Identify which cell holds the provided text, then report its (x, y) central coordinate. 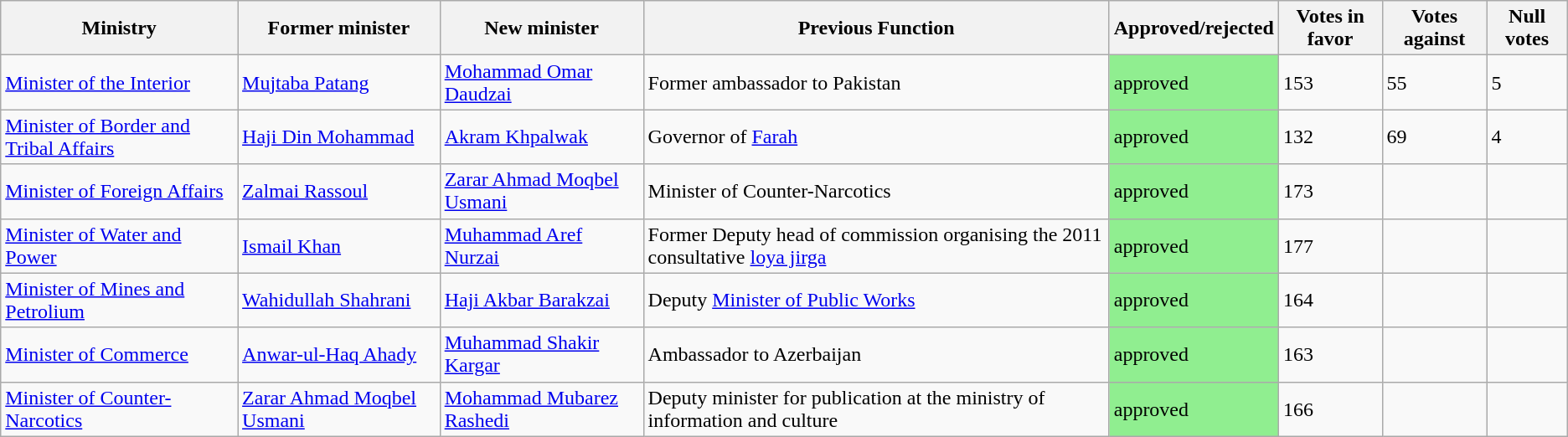
Previous Function (876, 28)
69 (1434, 137)
Haji Din Mohammad (339, 137)
Former ambassador to Pakistan (876, 82)
166 (1330, 409)
55 (1434, 82)
Akram Khpalwak (541, 137)
5 (1527, 82)
Minister of Water and Power (119, 246)
Minister of Foreign Affairs (119, 191)
Governor of Farah (876, 137)
Zalmai Rassoul (339, 191)
Minister of the Interior (119, 82)
Ismail Khan (339, 246)
153 (1330, 82)
132 (1330, 137)
Ambassador to Azerbaijan (876, 355)
Deputy minister for publication at the ministry of information and culture (876, 409)
163 (1330, 355)
Haji Akbar Barakzai (541, 300)
173 (1330, 191)
Former minister (339, 28)
Approved/rejected (1194, 28)
Null votes (1527, 28)
Muhammad Aref Nurzai (541, 246)
Deputy Minister of Public Works (876, 300)
Anwar-ul-Haq Ahady (339, 355)
164 (1330, 300)
Votes in favor (1330, 28)
New minister (541, 28)
Minister of Commerce (119, 355)
Muhammad Shakir Kargar (541, 355)
4 (1527, 137)
Minister of Mines and Petrolium (119, 300)
Mujtaba Patang (339, 82)
Votes against (1434, 28)
Minister of Border and Tribal Affairs (119, 137)
Mohammad Omar Daudzai (541, 82)
177 (1330, 246)
Former Deputy head of commission organising the 2011 consultative loya jirga (876, 246)
Wahidullah Shahrani (339, 300)
Ministry (119, 28)
Mohammad Mubarez Rashedi (541, 409)
